Scan for the cell matching the given text and deliver its (X, Y) coordinate at center. 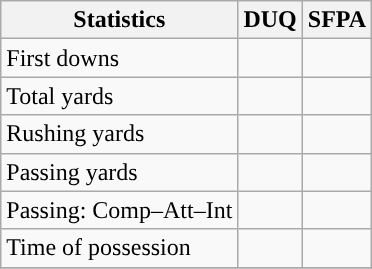
Rushing yards (120, 134)
Total yards (120, 96)
SFPA (336, 20)
DUQ (270, 20)
Passing yards (120, 172)
Passing: Comp–Att–Int (120, 210)
Time of possession (120, 248)
First downs (120, 58)
Statistics (120, 20)
